Determine the [x, y] coordinate at the center of the cell enclosing the given text.  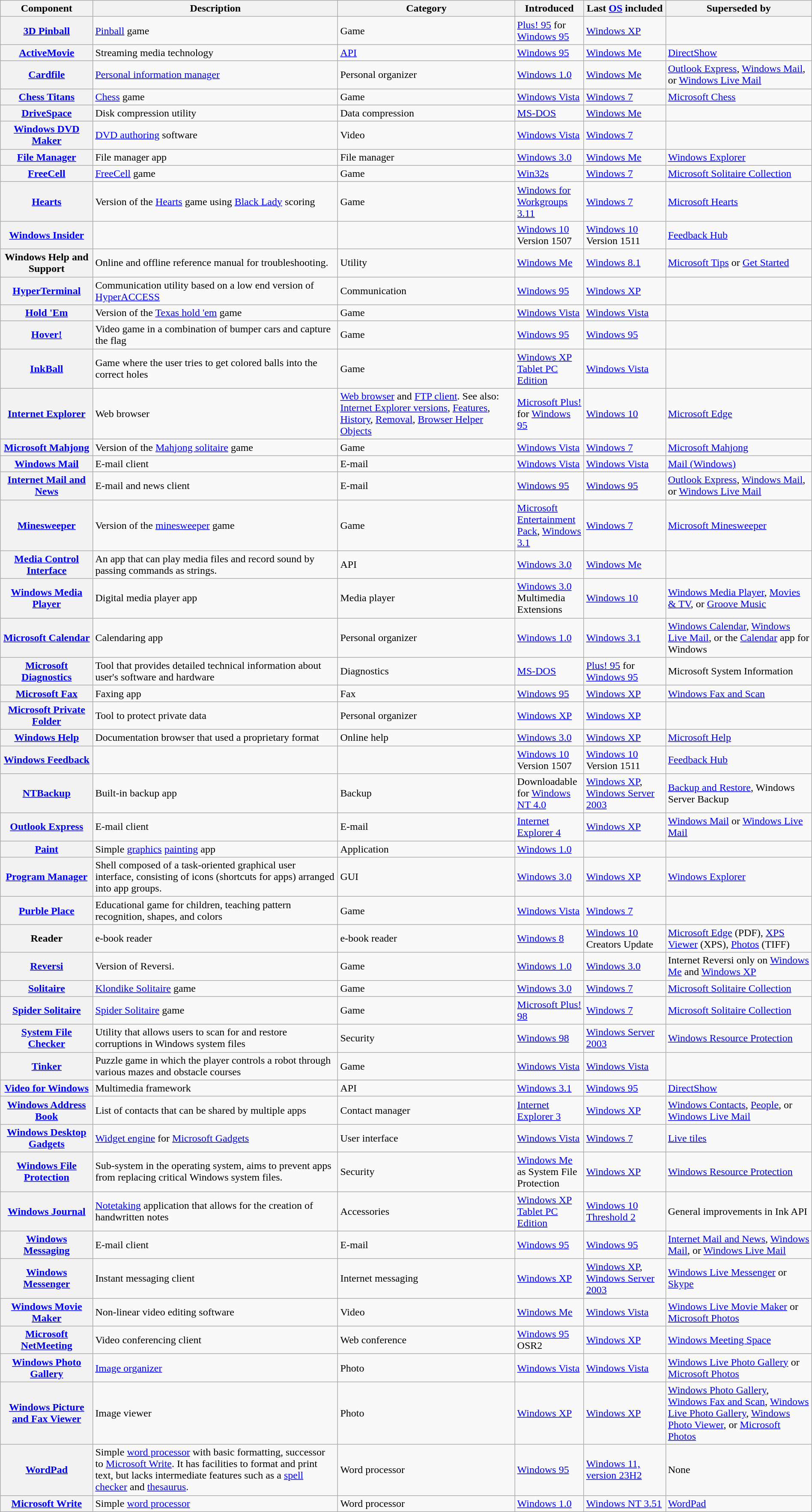
Internet Mail and News [47, 486]
Internet Explorer 4 [549, 827]
Version of the Hearts game using Black Lady scoring [215, 201]
Windows for Workgroups 3.11 [549, 201]
Application [427, 849]
Microsoft Fax [47, 693]
Windows Live Photo Gallery or Microsoft Photos [738, 1368]
Windows Calendar, Windows Live Mail, or the Calendar app for Windows [738, 638]
Windows Meeting Space [738, 1340]
Microsoft Tips or Get Started [738, 263]
Version of the Texas hold 'em game [215, 313]
Introduced [549, 9]
Windows Desktop Gadgets [47, 1138]
Last OS included [624, 9]
Microsoft Entertainment Pack, Windows 3.1 [549, 525]
Microsoft Write [47, 1503]
Windows Photo Gallery [47, 1368]
Windows Contacts, People, or Windows Live Mail [738, 1110]
Windows DVD Maker [47, 135]
Simple word processor [215, 1503]
Windows Live Messenger or Skype [738, 1279]
Video game in a combination of bumper cars and capture the flag [215, 335]
Windows Feedback [47, 760]
Microsoft Private Folder [47, 715]
Reader [47, 939]
Web conference [427, 1340]
E-mail and news client [215, 486]
File manager app [215, 157]
Chess Titans [47, 97]
Backup and Restore, Windows Server Backup [738, 793]
Video for Windows [47, 1088]
Windows Photo Gallery, Windows Fax and Scan, Windows Live Photo Gallery, Windows Photo Viewer, or Microsoft Photos [738, 1413]
Chess game [215, 97]
3D Pinball [47, 31]
Instant messaging client [215, 1279]
Internet Explorer [47, 414]
Communication utility based on a low end version of HyperACCESS [215, 290]
Version of the Mahjong solitaire game [215, 447]
Windows Address Book [47, 1110]
Microsoft Minesweeper [738, 525]
Windows 11, version 23H2 [624, 1470]
Live tiles [738, 1138]
Windows 10 Threshold 2 [624, 1211]
Windows 8 [549, 939]
Web browser and FTP client. See also: Internet Explorer versions, Features, History, Removal, Browser Helper Objects [427, 414]
Windows 8.1 [624, 263]
Windows 98 [549, 1038]
ActiveMovie [47, 53]
File Manager [47, 157]
General improvements in Ink API [738, 1211]
InkBall [47, 369]
Backup [427, 793]
Educational game for children, teaching pattern recognition, shapes, and colors [215, 910]
Internet messaging [427, 1279]
Simple graphics painting app [215, 849]
Microsoft Edge (PDF), XPS Viewer (XPS), Photos (TIFF) [738, 939]
Internet Explorer 3 [549, 1110]
Sub-system in the operating system, aims to prevent apps from replacing critical Windows system files. [215, 1172]
Windows Insider [47, 235]
Data compression [427, 113]
Contact manager [427, 1110]
Utility that allows users to scan for and restore corruptions in Windows system files [215, 1038]
Windows 3.0 Multimedia Extensions [549, 598]
Superseded by [738, 9]
Internet Reversi only on Windows Me and Windows XP [738, 966]
Microsoft Calendar [47, 638]
HyperTerminal [47, 290]
Microsoft NetMeeting [47, 1340]
Microsoft Hearts [738, 201]
Win32s [549, 173]
Klondike Solitaire game [215, 988]
Web browser [215, 414]
None [738, 1470]
DVD authoring software [215, 135]
Windows Help [47, 737]
Faxing app [215, 693]
Online and offline reference manual for troubleshooting. [215, 263]
User interface [427, 1138]
Microsoft Chess [738, 97]
Digital media player app [215, 598]
Windows File Protection [47, 1172]
Puzzle game in which the player controls a robot through various mazes and obstacle courses [215, 1066]
GUI [427, 877]
Windows NT 3.51 [624, 1503]
Game where the user tries to get colored balls into the correct holes [215, 369]
Component [47, 9]
Hearts [47, 201]
Windows Mail [47, 464]
Widget engine for Microsoft Gadgets [215, 1138]
Microsoft Plus! for Windows 95 [549, 414]
Streaming media technology [215, 53]
Outlook Express [47, 827]
Multimedia framework [215, 1088]
Image organizer [215, 1368]
Windows Media Player [47, 598]
Utility [427, 263]
Calendaring app [215, 638]
Notetaking application that allows for the creation of handwritten notes [215, 1211]
Windows Messaging [47, 1245]
Non-linear video editing software [215, 1312]
Tool to protect private data [215, 715]
Downloadable for Windows NT 4.0 [549, 793]
Media player [427, 598]
An app that can play media files and record sound by passing commands as strings. [215, 564]
Documentation browser that used a proprietary format [215, 737]
System File Checker [47, 1038]
Reversi [47, 966]
Microsoft Plus! 98 [549, 1011]
Pinball game [215, 31]
Purble Place [47, 910]
Windows Media Player, Movies & TV, or Groove Music [738, 598]
Personal information manager [215, 75]
Hold 'Em [47, 313]
Accessories [427, 1211]
Windows Journal [47, 1211]
Tool that provides detailed technical information about user's software and hardware [215, 671]
Tinker [47, 1066]
Fax [427, 693]
Minesweeper [47, 525]
Description [215, 9]
Windows 95 OSR2 [549, 1340]
Program Manager [47, 877]
Internet Mail and News, Windows Mail, or Windows Live Mail [738, 1245]
DriveSpace [47, 113]
Paint [47, 849]
Solitaire [47, 988]
Video conferencing client [215, 1340]
Hover! [47, 335]
Spider Solitaire [47, 1011]
List of contacts that can be shared by multiple apps [215, 1110]
Windows Mail or Windows Live Mail [738, 827]
Version of Reversi. [215, 966]
Spider Solitaire game [215, 1011]
NTBackup [47, 793]
Microsoft Edge [738, 414]
Microsoft Help [738, 737]
Online help [427, 737]
Media Control Interface [47, 564]
Disk compression utility [215, 113]
Image viewer [215, 1413]
Shell composed of a task-oriented graphical user interface, consisting of icons (shortcuts for apps) arranged into app groups. [215, 877]
Windows Movie Maker [47, 1312]
Windows Help and Support [47, 263]
Version of the minesweeper game [215, 525]
Diagnostics [427, 671]
Windows Server 2003 [624, 1038]
Microsoft System Information [738, 671]
Windows Picture and Fax Viewer [47, 1413]
Windows Fax and Scan [738, 693]
Windows 10 Creators Update [624, 939]
Microsoft Diagnostics [47, 671]
Communication [427, 290]
Windows Messenger [47, 1279]
Windows Live Movie Maker or Microsoft Photos [738, 1312]
Built-in backup app [215, 793]
File manager [427, 157]
Windows Me as System File Protection [549, 1172]
Cardfile [47, 75]
FreeCell [47, 173]
Category [427, 9]
Mail (Windows) [738, 464]
FreeCell game [215, 173]
